Provide the (X, Y) coordinate of the cell's center where the given text is located.  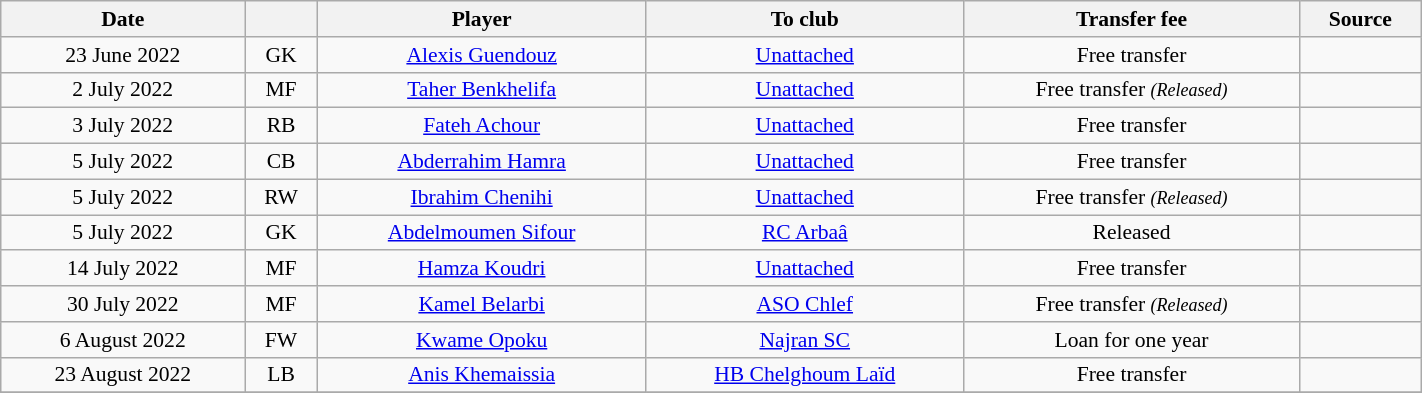
Released (1132, 233)
23 June 2022 (123, 55)
Taher Benkhelifa (482, 90)
Player (482, 19)
FW (282, 340)
Transfer fee (1132, 19)
Kamel Belarbi (482, 304)
Abderrahim Hamra (482, 162)
Hamza Koudri (482, 269)
Fateh Achour (482, 126)
Alexis Guendouz (482, 55)
RC Arbaâ (805, 233)
3 July 2022 (123, 126)
14 July 2022 (123, 269)
CB (282, 162)
Date (123, 19)
2 July 2022 (123, 90)
Najran SC (805, 340)
RB (282, 126)
Loan for one year (1132, 340)
Anis Khemaissia (482, 375)
HB Chelghoum Laïd (805, 375)
ASO Chlef (805, 304)
To club (805, 19)
LB (282, 375)
30 July 2022 (123, 304)
Source (1360, 19)
23 August 2022 (123, 375)
Abdelmoumen Sifour (482, 233)
6 August 2022 (123, 340)
RW (282, 197)
Kwame Opoku (482, 340)
Ibrahim Chenihi (482, 197)
